Output the [x, y] coordinate of the center of the cell containing the given text.  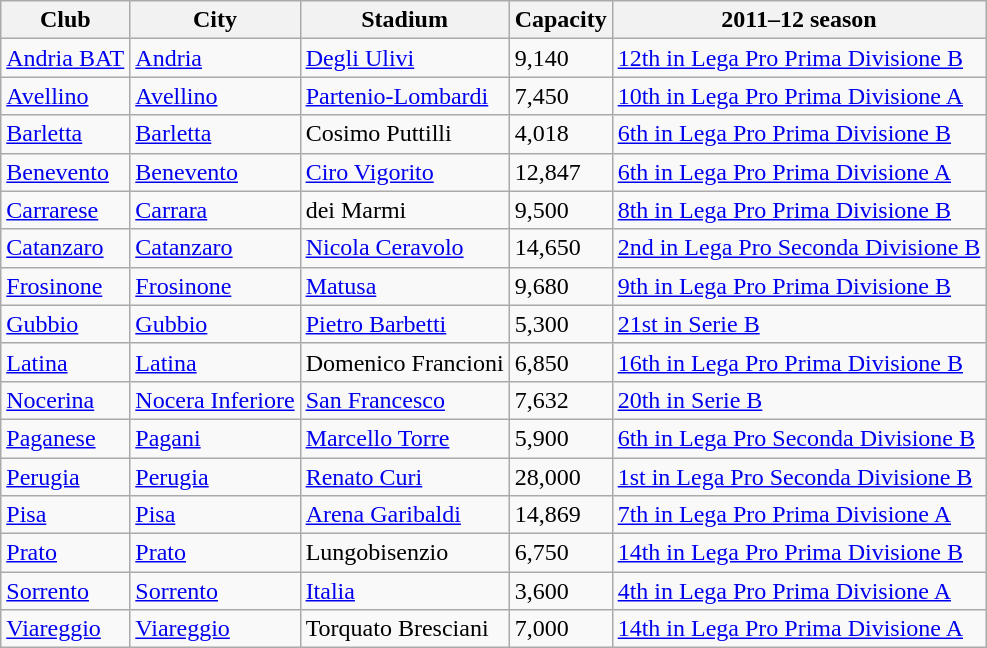
Pietro Barbetti [404, 324]
20th in Serie B [799, 400]
Nocera Inferiore [215, 400]
7,450 [560, 96]
5,900 [560, 438]
14th in Lega Pro Prima Divisione B [799, 553]
Matusa [404, 286]
Carrara [215, 210]
6,750 [560, 553]
12,847 [560, 172]
6,850 [560, 362]
7th in Lega Pro Prima Divisione A [799, 515]
Nocerina [66, 400]
14th in Lega Pro Prima Divisione A [799, 629]
7,632 [560, 400]
Club [66, 20]
2011–12 season [799, 20]
Nicola Ceravolo [404, 248]
8th in Lega Pro Prima Divisione B [799, 210]
Partenio-Lombardi [404, 96]
Andria [215, 58]
Degli Ulivi [404, 58]
10th in Lega Pro Prima Divisione A [799, 96]
16th in Lega Pro Prima Divisione B [799, 362]
28,000 [560, 477]
9,500 [560, 210]
Italia [404, 591]
9,680 [560, 286]
Stadium [404, 20]
Cosimo Puttilli [404, 134]
7,000 [560, 629]
5,300 [560, 324]
Paganese [66, 438]
12th in Lega Pro Prima Divisione B [799, 58]
6th in Lega Pro Seconda Divisione B [799, 438]
14,869 [560, 515]
City [215, 20]
Pagani [215, 438]
9th in Lega Pro Prima Divisione B [799, 286]
6th in Lega Pro Prima Divisione A [799, 172]
Arena Garibaldi [404, 515]
Marcello Torre [404, 438]
San Francesco [404, 400]
4th in Lega Pro Prima Divisione A [799, 591]
Ciro Vigorito [404, 172]
Carrarese [66, 210]
3,600 [560, 591]
1st in Lega Pro Seconda Divisione B [799, 477]
Torquato Bresciani [404, 629]
6th in Lega Pro Prima Divisione B [799, 134]
Lungobisenzio [404, 553]
4,018 [560, 134]
Capacity [560, 20]
dei Marmi [404, 210]
21st in Serie B [799, 324]
Andria BAT [66, 58]
14,650 [560, 248]
9,140 [560, 58]
Domenico Francioni [404, 362]
2nd in Lega Pro Seconda Divisione B [799, 248]
Renato Curi [404, 477]
